Determine the [X, Y] coordinate at the center of the cell enclosing the given text.  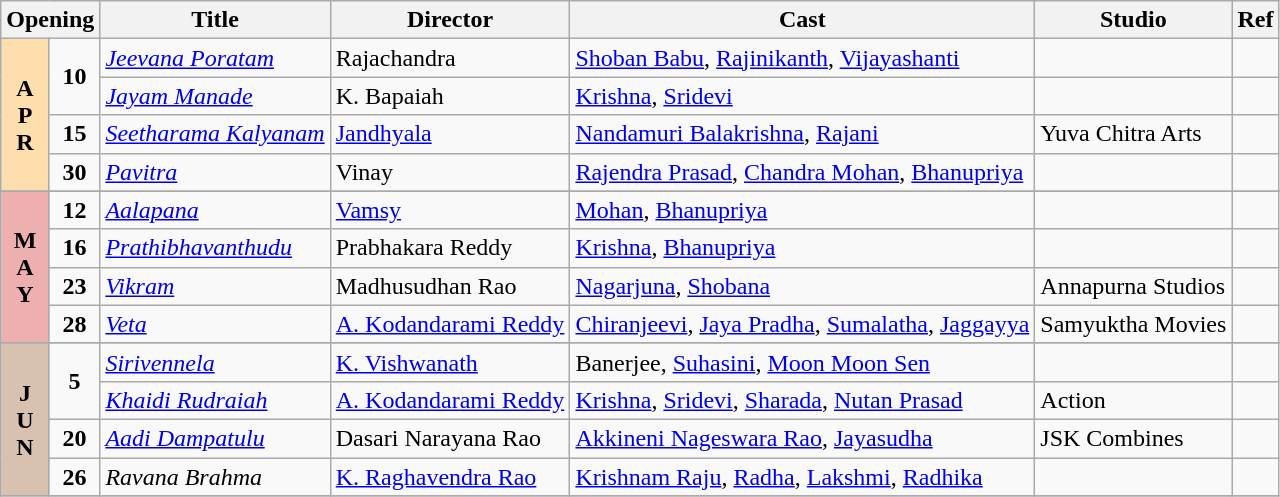
Rajendra Prasad, Chandra Mohan, Bhanupriya [802, 172]
Krishnam Raju, Radha, Lakshmi, Radhika [802, 477]
Shoban Babu, Rajinikanth, Vijayashanti [802, 58]
Jeevana Poratam [215, 58]
Aalapana [215, 210]
Annapurna Studios [1134, 286]
APR [26, 115]
Ref [1256, 20]
Jayam Manade [215, 96]
Samyuktha Movies [1134, 324]
Prathibhavanthudu [215, 248]
K. Vishwanath [450, 362]
Banerjee, Suhasini, Moon Moon Sen [802, 362]
Opening [50, 20]
Khaidi Rudraiah [215, 400]
Vinay [450, 172]
Madhusudhan Rao [450, 286]
K. Raghavendra Rao [450, 477]
Pavitra [215, 172]
Krishna, Bhanupriya [802, 248]
Nagarjuna, Shobana [802, 286]
K. Bapaiah [450, 96]
Seetharama Kalyanam [215, 134]
Akkineni Nageswara Rao, Jayasudha [802, 438]
Vamsy [450, 210]
Jandhyala [450, 134]
26 [74, 477]
JUN [26, 419]
12 [74, 210]
Director [450, 20]
Prabhakara Reddy [450, 248]
Yuva Chitra Arts [1134, 134]
JSK Combines [1134, 438]
Rajachandra [450, 58]
Ravana Brahma [215, 477]
Studio [1134, 20]
Dasari Narayana Rao [450, 438]
MAY [26, 267]
Cast [802, 20]
15 [74, 134]
Chiranjeevi, Jaya Pradha, Sumalatha, Jaggayya [802, 324]
23 [74, 286]
30 [74, 172]
28 [74, 324]
20 [74, 438]
Action [1134, 400]
Vikram [215, 286]
Krishna, Sridevi [802, 96]
Krishna, Sridevi, Sharada, Nutan Prasad [802, 400]
Mohan, Bhanupriya [802, 210]
5 [74, 381]
10 [74, 77]
Veta [215, 324]
Nandamuri Balakrishna, Rajani [802, 134]
16 [74, 248]
Title [215, 20]
Sirivennela [215, 362]
Aadi Dampatulu [215, 438]
